Return [x, y] of the center of cell containing provided text 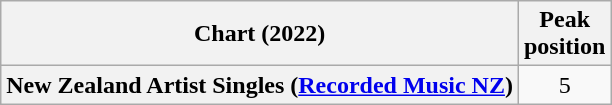
New Zealand Artist Singles (Recorded Music NZ) [260, 85]
5 [564, 85]
Chart (2022) [260, 34]
Peakposition [564, 34]
